Find where the given text appears and provide that cell's center as [X, Y] coordinate. 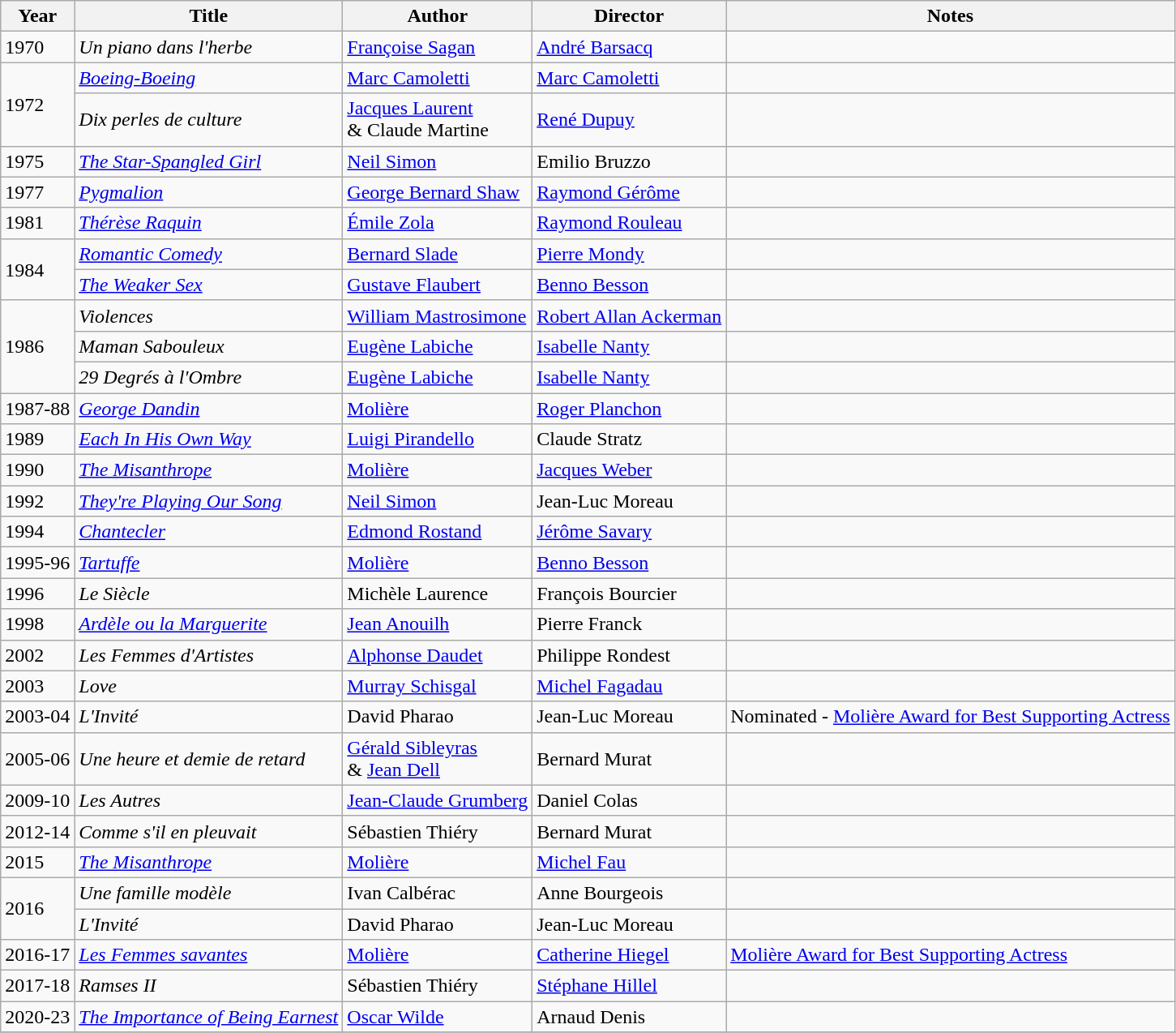
Tartuffe [209, 563]
Une heure et demie de retard [209, 759]
Jérôme Savary [629, 532]
Les Autres [209, 800]
Nominated - Molière Award for Best Supporting Actress [950, 717]
1994 [37, 532]
George Dandin [209, 408]
Michel Fagadau [629, 686]
Thérèse Raquin [209, 223]
Philippe Rondest [629, 655]
Director [629, 16]
Jean-Claude Grumberg [438, 800]
2012-14 [37, 831]
They're Playing Our Song [209, 501]
1992 [37, 501]
Comme s'il en pleuvait [209, 831]
2005-06 [37, 759]
Raymond Rouleau [629, 223]
2016-17 [37, 955]
George Bernard Shaw [438, 192]
2003 [37, 686]
Jean Anouilh [438, 624]
1975 [37, 161]
Oscar Wilde [438, 1017]
Title [209, 16]
2002 [37, 655]
Violences [209, 315]
1972 [37, 104]
1996 [37, 594]
Anne Bourgeois [629, 893]
1977 [37, 192]
Boeing-Boeing [209, 78]
2009-10 [37, 800]
Author [438, 16]
Dix perles de culture [209, 120]
Year [37, 16]
Les Femmes d'Artistes [209, 655]
1986 [37, 346]
Love [209, 686]
Jacques Weber [629, 470]
1970 [37, 47]
René Dupuy [629, 120]
Une famille modèle [209, 893]
Claude Stratz [629, 439]
Le Siècle [209, 594]
Émile Zola [438, 223]
Luigi Pirandello [438, 439]
Molière Award for Best Supporting Actress [950, 955]
Chantecler [209, 532]
Emilio Bruzzo [629, 161]
William Mastrosimone [438, 315]
Gérald Sibleyras & Jean Dell [438, 759]
1987-88 [37, 408]
Pygmalion [209, 192]
Michèle Laurence [438, 594]
2003-04 [37, 717]
The Star-Spangled Girl [209, 161]
29 Degrés à l'Ombre [209, 377]
Daniel Colas [629, 800]
Maman Sabouleux [209, 346]
Ramses II [209, 986]
2015 [37, 862]
1984 [37, 269]
1990 [37, 470]
Arnaud Denis [629, 1017]
Pierre Franck [629, 624]
François Bourcier [629, 594]
Les Femmes savantes [209, 955]
1989 [37, 439]
Raymond Gérôme [629, 192]
André Barsacq [629, 47]
Un piano dans l'herbe [209, 47]
2020-23 [37, 1017]
The Weaker Sex [209, 285]
Jacques Laurent & Claude Martine [438, 120]
Ivan Calbérac [438, 893]
Françoise Sagan [438, 47]
The Importance of Being Earnest [209, 1017]
Alphonse Daudet [438, 655]
2016 [37, 908]
Stéphane Hillel [629, 986]
1998 [37, 624]
2017-18 [37, 986]
Each In His Own Way [209, 439]
Catherine Hiegel [629, 955]
Ardèle ou la Marguerite [209, 624]
Roger Planchon [629, 408]
Bernard Slade [438, 254]
Robert Allan Ackerman [629, 315]
Gustave Flaubert [438, 285]
1995-96 [37, 563]
Pierre Mondy [629, 254]
Edmond Rostand [438, 532]
Notes [950, 16]
Michel Fau [629, 862]
Romantic Comedy [209, 254]
1981 [37, 223]
Murray Schisgal [438, 686]
